Identify which cell holds the provided text, then report its [x, y] central coordinate. 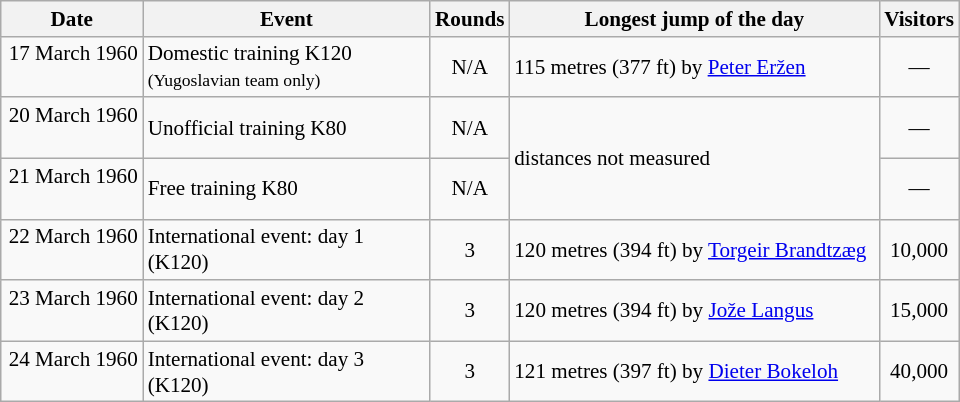
115 metres (377 ft) by Peter Eržen [694, 66]
Visitors [919, 18]
Free training K80 [286, 188]
International event: day 3 (K120) [286, 372]
Longest jump of the day [694, 18]
International event: day 1 (K120) [286, 250]
10,000 [919, 250]
International event: day 2 (K120) [286, 310]
121 metres (397 ft) by Dieter Bokeloh [694, 372]
120 metres (394 ft) by Torgeir Brandtzæg [694, 250]
22 March 1960 [72, 250]
17 March 1960 [72, 66]
21 March 1960 [72, 188]
Event [286, 18]
Unofficial training K80 [286, 128]
120 metres (394 ft) by Jože Langus [694, 310]
24 March 1960 [72, 372]
distances not measured [694, 158]
40,000 [919, 372]
20 March 1960 [72, 128]
Domestic training K120 (Yugoslavian team only) [286, 66]
Rounds [470, 18]
15,000 [919, 310]
Date [72, 18]
23 March 1960 [72, 310]
